Locate the cell with the specified text and output its [x, y] center coordinate. 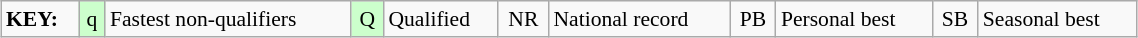
PB [753, 19]
Personal best [854, 19]
NR [523, 19]
Qualified [440, 19]
Seasonal best [1058, 19]
Q [367, 19]
National record [639, 19]
Fastest non-qualifiers [228, 19]
q [92, 19]
SB [955, 19]
KEY: [40, 19]
